Pinpoint the cell where the given text exists, returning its (X, Y) midpoint coordinate. 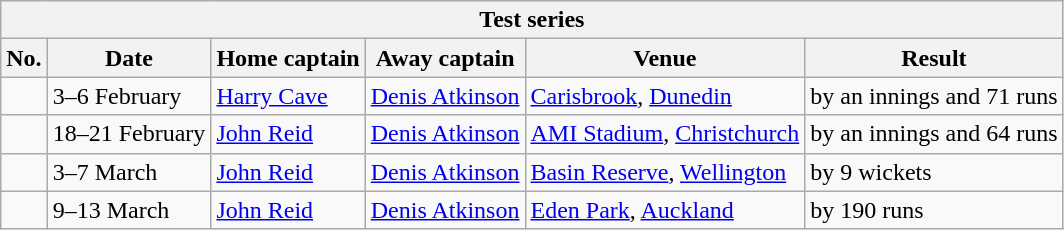
Away captain (445, 58)
Date (129, 58)
3–6 February (129, 96)
Test series (532, 20)
AMI Stadium, Christchurch (665, 134)
by an innings and 64 runs (934, 134)
Harry Cave (288, 96)
Home captain (288, 58)
No. (24, 58)
Carisbrook, Dunedin (665, 96)
by 9 wickets (934, 172)
by 190 runs (934, 210)
Result (934, 58)
18–21 February (129, 134)
Venue (665, 58)
9–13 March (129, 210)
3–7 March (129, 172)
by an innings and 71 runs (934, 96)
Eden Park, Auckland (665, 210)
Basin Reserve, Wellington (665, 172)
